Search for the cell housing the specified text and yield its (x, y) center coordinate. 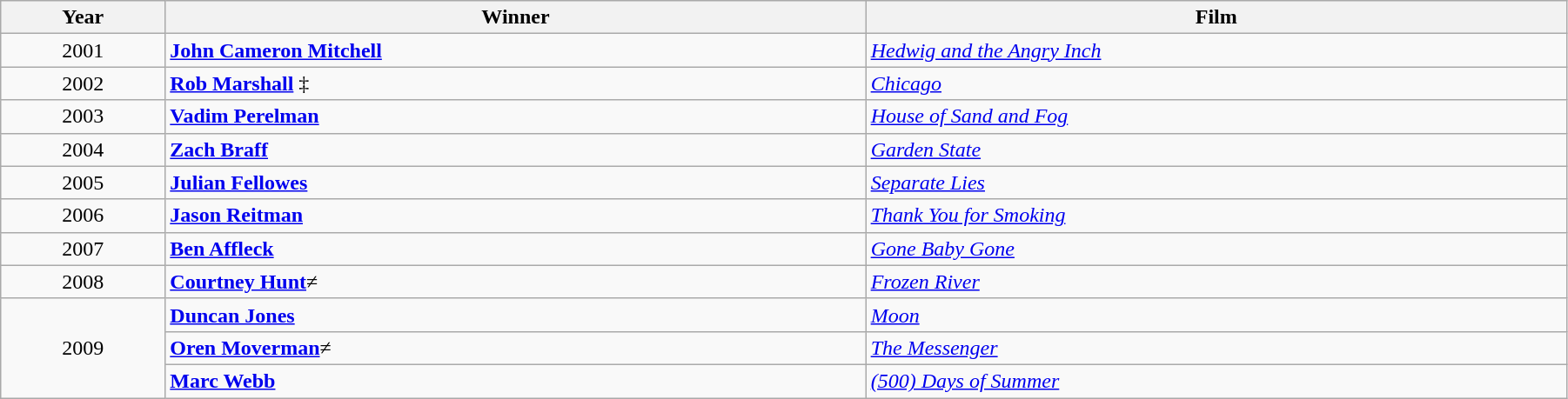
Marc Webb (515, 381)
Separate Lies (1216, 183)
2001 (84, 50)
Rob Marshall ‡ (515, 83)
Ben Affleck (515, 249)
Garden State (1216, 150)
2007 (84, 249)
2002 (84, 83)
Courtney Hunt≠ (515, 282)
House of Sand and Fog (1216, 116)
Winner (515, 17)
(500) Days of Summer (1216, 381)
The Messenger (1216, 348)
Vadim Perelman (515, 116)
Duncan Jones (515, 315)
Chicago (1216, 83)
Moon (1216, 315)
Julian Fellowes (515, 183)
2009 (84, 348)
John Cameron Mitchell (515, 50)
2004 (84, 150)
Hedwig and the Angry Inch (1216, 50)
2006 (84, 216)
Frozen River (1216, 282)
2008 (84, 282)
Jason Reitman (515, 216)
Film (1216, 17)
2003 (84, 116)
Thank You for Smoking (1216, 216)
2005 (84, 183)
Gone Baby Gone (1216, 249)
Zach Braff (515, 150)
Oren Moverman≠ (515, 348)
Year (84, 17)
